Provide the [x, y] coordinate of the cell's center where the given text is located.  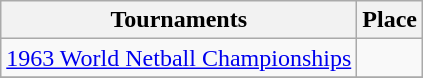
Place [390, 20]
Tournaments [179, 20]
1963 World Netball Championships [179, 58]
